Determine the [X, Y] coordinate at the center of the cell enclosing the given text.  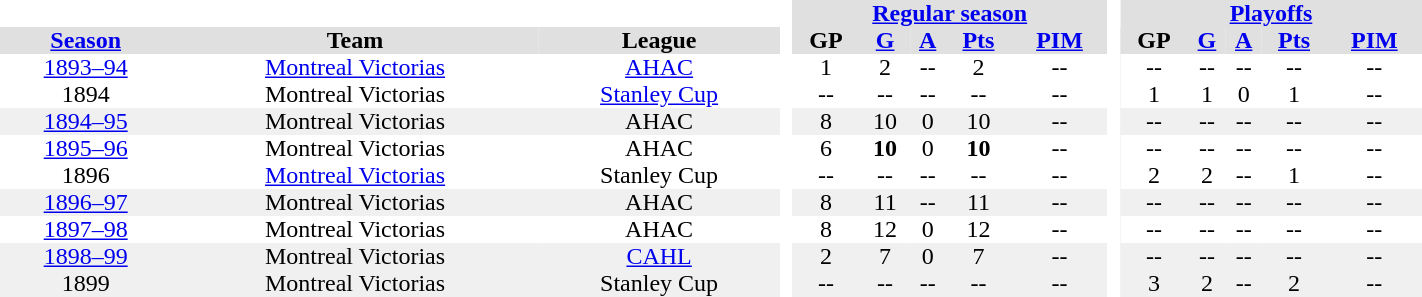
1893–94 [86, 68]
Season [86, 40]
CAHL [660, 256]
1899 [86, 284]
6 [826, 148]
1894–95 [86, 122]
1896 [86, 176]
1898–99 [86, 256]
Team [354, 40]
Regular season [950, 14]
1897–98 [86, 230]
1895–96 [86, 148]
3 [1154, 284]
Playoffs [1271, 14]
1894 [86, 94]
League [660, 40]
1896–97 [86, 202]
